Provide the (X, Y) coordinate of the cell's center where the given text is located.  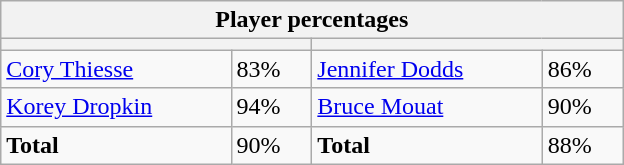
83% (272, 69)
Cory Thiesse (116, 69)
Korey Dropkin (116, 107)
Player percentages (312, 20)
94% (272, 107)
86% (582, 69)
88% (582, 145)
Bruce Mouat (427, 107)
Jennifer Dodds (427, 69)
